Identify which cell holds the provided text, then report its [X, Y] central coordinate. 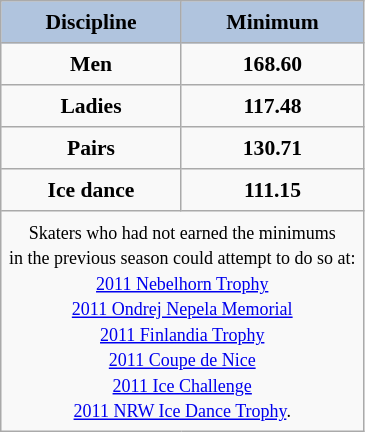
Pairs [91, 148]
130.71 [272, 148]
Men [91, 64]
Ice dance [91, 190]
117.48 [272, 106]
Discipline [91, 22]
168.60 [272, 64]
Minimum [272, 22]
Ladies [91, 106]
111.15 [272, 190]
